Return the (x, y) coordinate for the center point of the cell that contains the specified text.  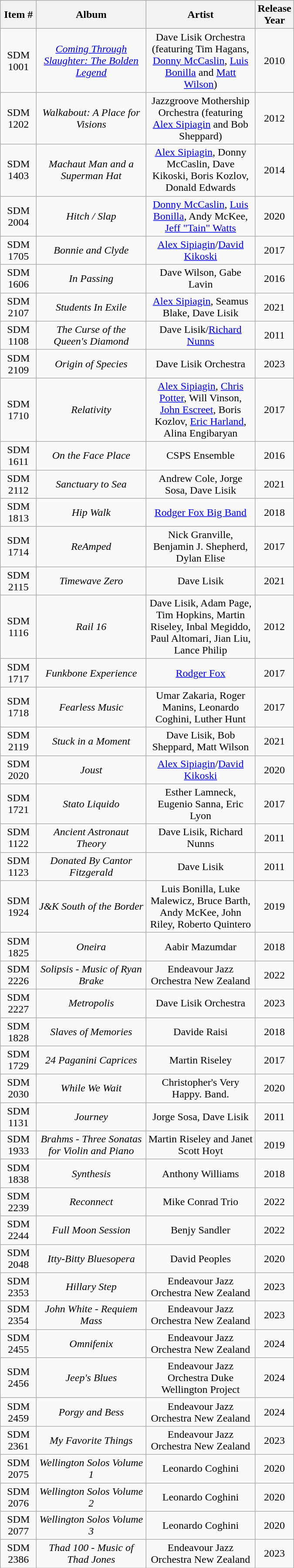
Benjy Sandler (200, 1230)
Alex Sipiagin, Seamus Blake, Dave Lisik (200, 307)
Release Year (274, 15)
Dave Wilson, Gabe Lavin (200, 279)
SDM 2119 (18, 742)
SDM 2459 (18, 1412)
Stato Liquido (91, 804)
Hillary Step (91, 1287)
SDM 1825 (18, 946)
CSPS Ensemble (200, 456)
SDM 1838 (18, 1174)
Bonnie and Clyde (91, 250)
SDM 2107 (18, 307)
SDM 1721 (18, 804)
Full Moon Session (91, 1230)
Endeavour Jazz Orchestra Duke Wellington Project (200, 1378)
Jorge Sosa, Dave Lisik (200, 1117)
Metropolis (91, 1003)
Andrew Cole, Jorge Sosa, Dave Lisik (200, 484)
SDM 2030 (18, 1088)
SDM 2048 (18, 1258)
SDM 2115 (18, 581)
David Peoples (200, 1258)
SDM 2227 (18, 1003)
Artist (200, 15)
While We Wait (91, 1088)
Ancient Astronaut Theory (91, 838)
Hitch / Slap (91, 216)
Timewave Zero (91, 581)
Slaves of Memories (91, 1032)
Martin Riseley and Janet Scott Hoyt (200, 1145)
SDM 2109 (18, 363)
Rodger Fox (200, 673)
Machaut Man and a Superman Hat (91, 170)
Origin of Species (91, 363)
SDM 1611 (18, 456)
In Passing (91, 279)
Alex Sipiagin, Chris Potter, Will Vinson, John Escreet, Boris Kozlov, Eric Harland, Alina Engibaryan (200, 410)
SDM 1606 (18, 279)
Dave Lisik/Richard Nunns (200, 335)
SDM 2354 (18, 1315)
SDM 2020 (18, 769)
My Favorite Things (91, 1440)
Jazzgroove Mothership Orchestra (featuring Alex Sipiagin and Bob Sheppard) (200, 119)
Davide Raisi (200, 1032)
Wellington Solos Volume 1 (91, 1468)
Hip Walk (91, 512)
Aabir Mazumdar (200, 946)
SDM 1202 (18, 119)
SDM 1813 (18, 512)
Funkbone Experience (91, 673)
Joust (91, 769)
SDM 2455 (18, 1344)
SDM 1718 (18, 707)
Album (91, 15)
John White - Requiem Mass (91, 1315)
Coming Through Slaughter: The Bolden Legend (91, 61)
Sanctuary to Sea (91, 484)
Walkabout: A Place for Visions (91, 119)
SDM 1123 (18, 866)
Luis Bonilla, Luke Malewicz, Bruce Barth, Andy McKee, John Riley, Roberto Quintero (200, 906)
Dave Lisik, Richard Nunns (200, 838)
Rail 16 (91, 627)
J&K South of the Border (91, 906)
Martin Riseley (200, 1060)
SDM 2361 (18, 1440)
SDM 2226 (18, 975)
The Curse of the Queen's Diamond (91, 335)
Wellington Solos Volume 2 (91, 1497)
SDM 2353 (18, 1287)
Mike Conrad Trio (200, 1202)
Nick Granville, Benjamin J. Shepherd, Dylan Elise (200, 547)
SDM 1108 (18, 335)
SDM 2076 (18, 1497)
SDM 1001 (18, 61)
Christopher's Very Happy. Band. (200, 1088)
SDM 2075 (18, 1468)
Oneira (91, 946)
Item # (18, 15)
Donated By Cantor Fitzgerald (91, 866)
Synthesis (91, 1174)
SDM 1116 (18, 627)
SDM 1828 (18, 1032)
Relativity (91, 410)
SDM 2386 (18, 1554)
Students In Exile (91, 307)
2010 (274, 61)
Journey (91, 1117)
SDM 1131 (18, 1117)
Thad 100 - Music of Thad Jones (91, 1554)
Porgy and Bess (91, 1412)
Omnifenix (91, 1344)
SDM 2456 (18, 1378)
SDM 1717 (18, 673)
2014 (274, 170)
ReAmped (91, 547)
SDM 2244 (18, 1230)
SDM 1122 (18, 838)
SDM 1729 (18, 1060)
Solipsis - Music of Ryan Brake (91, 975)
SDM 1705 (18, 250)
SDM 2077 (18, 1526)
SDM 1924 (18, 906)
Dave Lisik Orchestra (featuring Tim Hagans, Donny McCaslin, Luis Bonilla and Matt Wilson) (200, 61)
SDM 2004 (18, 216)
Stuck in a Moment (91, 742)
SDM 1710 (18, 410)
Umar Zakaria, Roger Manins, Leonardo Coghini, Luther Hunt (200, 707)
SDM 1933 (18, 1145)
Dave Lisik, Adam Page, Tim Hopkins, Martin Riseley, Inbal Megiddo, Paul Altomari, Jian Liu, Lance Philip (200, 627)
On the Face Place (91, 456)
Brahms - Three Sonatas for Violin and Piano (91, 1145)
Donny McCaslin, Luis Bonilla, Andy McKee, Jeff "Tain" Watts (200, 216)
SDM 1714 (18, 547)
Anthony Williams (200, 1174)
SDM 2112 (18, 484)
Itty-Bitty Bluesopera (91, 1258)
Fearless Music (91, 707)
Wellington Solos Volume 3 (91, 1526)
Esther Lamneck, Eugenio Sanna, Eric Lyon (200, 804)
Rodger Fox Big Band (200, 512)
SDM 2239 (18, 1202)
Reconnect (91, 1202)
Dave Lisik, Bob Sheppard, Matt Wilson (200, 742)
SDM 1403 (18, 170)
Jeep's Blues (91, 1378)
24 Paganini Caprices (91, 1060)
Alex Sipiagin, Donny McCaslin, Dave Kikoski, Boris Kozlov, Donald Edwards (200, 170)
